From the cell containing the given text, extract its center point as [X, Y] coordinate. 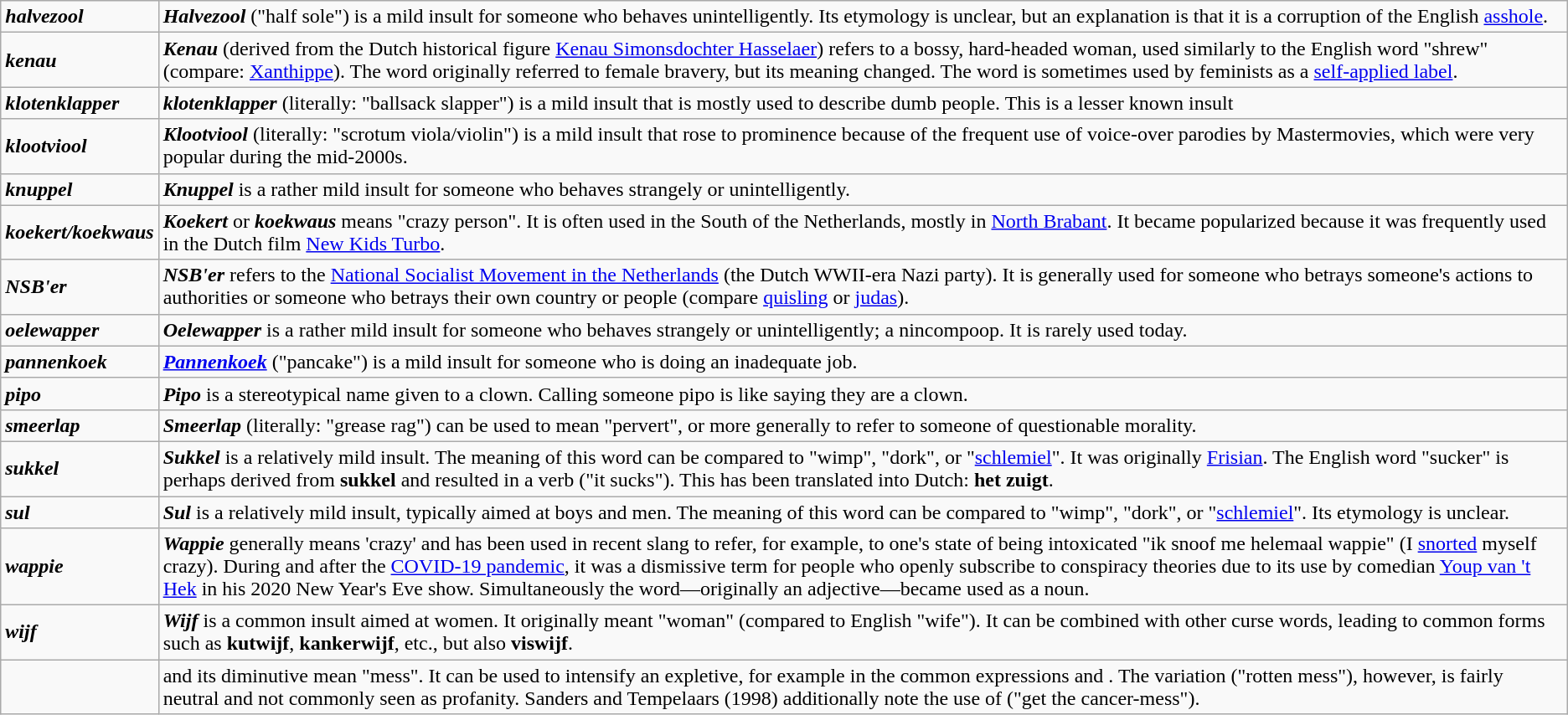
pannenkoek [80, 362]
knuppel [80, 189]
wappie [80, 567]
Smeerlap (literally: "grease rag") can be used to mean "pervert", or more generally to refer to someone of questionable morality. [863, 425]
kenau [80, 60]
sul [80, 512]
smeerlap [80, 425]
Knuppel is a rather mild insult for someone who behaves strangely or unintelligently. [863, 189]
Pannenkoek ("pancake") is a mild insult for someone who is doing an inadequate job. [863, 362]
Pipo is a stereotypical name given to a clown. Calling someone pipo is like saying they are a clown. [863, 394]
klootviool [80, 146]
koekert/koekwaus [80, 233]
NSB'er [80, 286]
Oelewapper is a rather mild insult for someone who behaves strangely or unintelligently; a nincompoop. It is rarely used today. [863, 330]
halvezool [80, 17]
oelewapper [80, 330]
wijf [80, 633]
pipo [80, 394]
sukkel [80, 469]
klotenklapper [80, 103]
klotenklapper (literally: "ballsack slapper") is a mild insult that is mostly used to describe dumb people. This is a lesser known insult [863, 103]
